Return the [x, y] coordinate for the center point of the cell that contains the specified text.  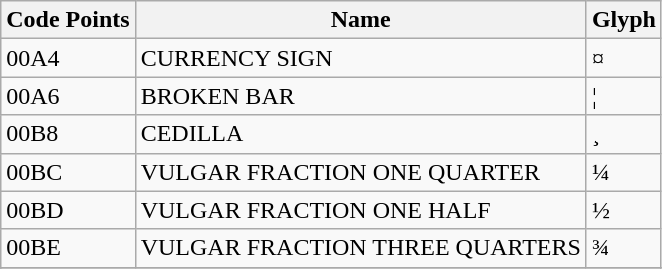
CEDILLA [360, 134]
Name [360, 20]
00BC [68, 172]
½ [624, 210]
CURRENCY SIGN [360, 58]
¼ [624, 172]
Code Points [68, 20]
00A4 [68, 58]
Glyph [624, 20]
00B8 [68, 134]
VULGAR FRACTION ONE QUARTER [360, 172]
¤ [624, 58]
00BE [68, 248]
¦ [624, 96]
VULGAR FRACTION ONE HALF [360, 210]
00A6 [68, 96]
VULGAR FRACTION THREE QUARTERS [360, 248]
BROKEN BAR [360, 96]
¸ [624, 134]
¾ [624, 248]
00BD [68, 210]
